Search for the cell housing the specified text and yield its [X, Y] center coordinate. 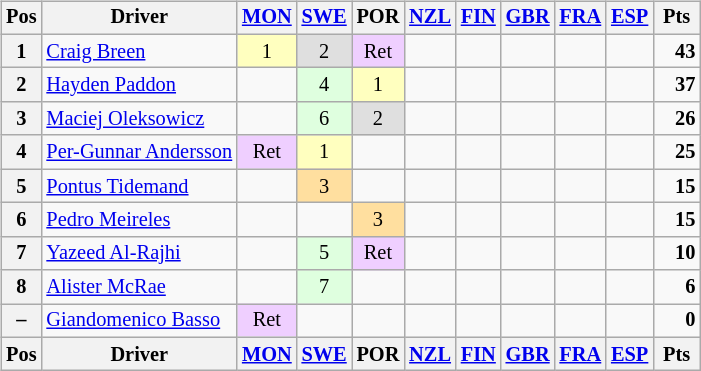
– [21, 321]
25 [676, 152]
Craig Breen [139, 51]
Giandomenico Basso [139, 321]
Yazeed Al-Rajhi [139, 253]
Hayden Paddon [139, 85]
Pontus Tidemand [139, 186]
37 [676, 85]
Per-Gunnar Andersson [139, 152]
0 [676, 321]
43 [676, 51]
26 [676, 119]
Pedro Meireles [139, 220]
Maciej Oleksowicz [139, 119]
10 [676, 253]
8 [21, 287]
Alister McRae [139, 287]
